Capture the cell that displays the provided text and extract its (X, Y) central coordinate. 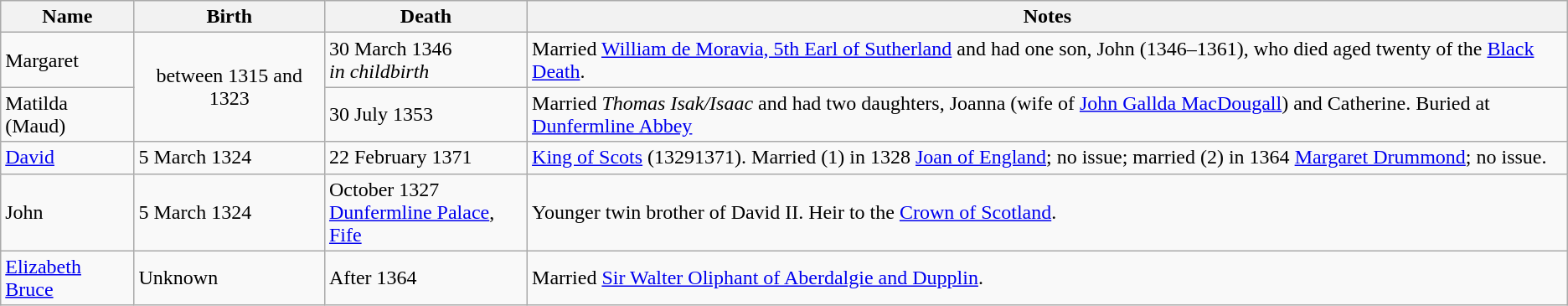
Birth (230, 17)
Married Sir Walter Oliphant of Aberdalgie and Dupplin. (1048, 278)
Margaret (67, 60)
Unknown (230, 278)
Name (67, 17)
David (67, 158)
John (67, 212)
After 1364 (426, 278)
30 July 1353 (426, 114)
Elizabeth Bruce (67, 278)
King of Scots (13291371). Married (1) in 1328 Joan of England; no issue; married (2) in 1364 Margaret Drummond; no issue. (1048, 158)
Death (426, 17)
October 1327Dunfermline Palace, Fife (426, 212)
Married William de Moravia, 5th Earl of Sutherland and had one son, John (1346–1361), who died aged twenty of the Black Death. (1048, 60)
between 1315 and 1323 (230, 87)
Married Thomas Isak/Isaac and had two daughters, Joanna (wife of John Gallda MacDougall) and Catherine. Buried at Dunfermline Abbey (1048, 114)
22 February 1371 (426, 158)
Notes (1048, 17)
30 March 1346in childbirth (426, 60)
Younger twin brother of David II. Heir to the Crown of Scotland. (1048, 212)
Matilda (Maud) (67, 114)
